Output the [X, Y] coordinate of the center of the cell containing the given text.  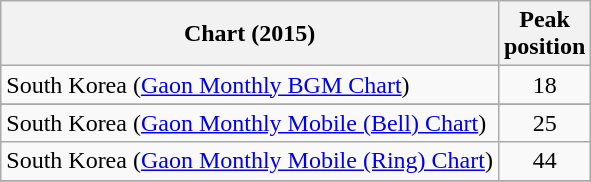
Peak position [544, 34]
44 [544, 161]
South Korea (Gaon Monthly Mobile (Ring) Chart) [250, 161]
South Korea (Gaon Monthly BGM Chart) [250, 85]
South Korea (Gaon Monthly Mobile (Bell) Chart) [250, 123]
25 [544, 123]
18 [544, 85]
Chart (2015) [250, 34]
